Find where the given text appears and provide that cell's center as [X, Y] coordinate. 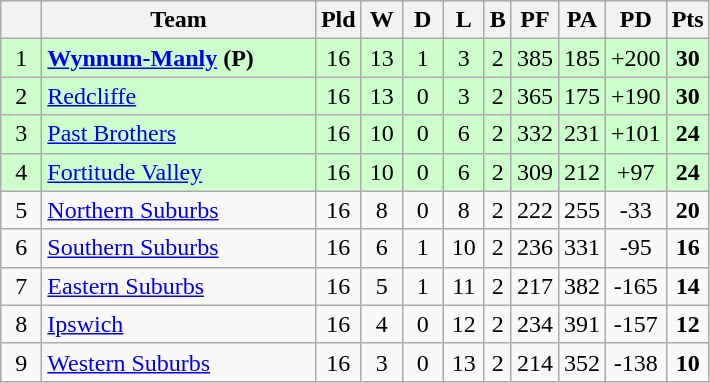
212 [582, 172]
7 [22, 286]
255 [582, 210]
Pts [688, 20]
231 [582, 134]
185 [582, 58]
Redcliffe [179, 96]
Northern Suburbs [179, 210]
309 [534, 172]
Past Brothers [179, 134]
332 [534, 134]
382 [582, 286]
D [422, 20]
Team [179, 20]
L [464, 20]
+200 [636, 58]
175 [582, 96]
+190 [636, 96]
9 [22, 362]
-95 [636, 248]
-157 [636, 324]
-165 [636, 286]
-138 [636, 362]
391 [582, 324]
Wynnum-Manly (P) [179, 58]
Fortitude Valley [179, 172]
PD [636, 20]
217 [534, 286]
-33 [636, 210]
PA [582, 20]
385 [534, 58]
365 [534, 96]
+97 [636, 172]
+101 [636, 134]
331 [582, 248]
236 [534, 248]
Eastern Suburbs [179, 286]
W [382, 20]
Western Suburbs [179, 362]
20 [688, 210]
Ipswich [179, 324]
234 [534, 324]
14 [688, 286]
Southern Suburbs [179, 248]
11 [464, 286]
222 [534, 210]
Pld [338, 20]
B [498, 20]
214 [534, 362]
352 [582, 362]
PF [534, 20]
